Search for the cell housing the specified text and yield its (X, Y) center coordinate. 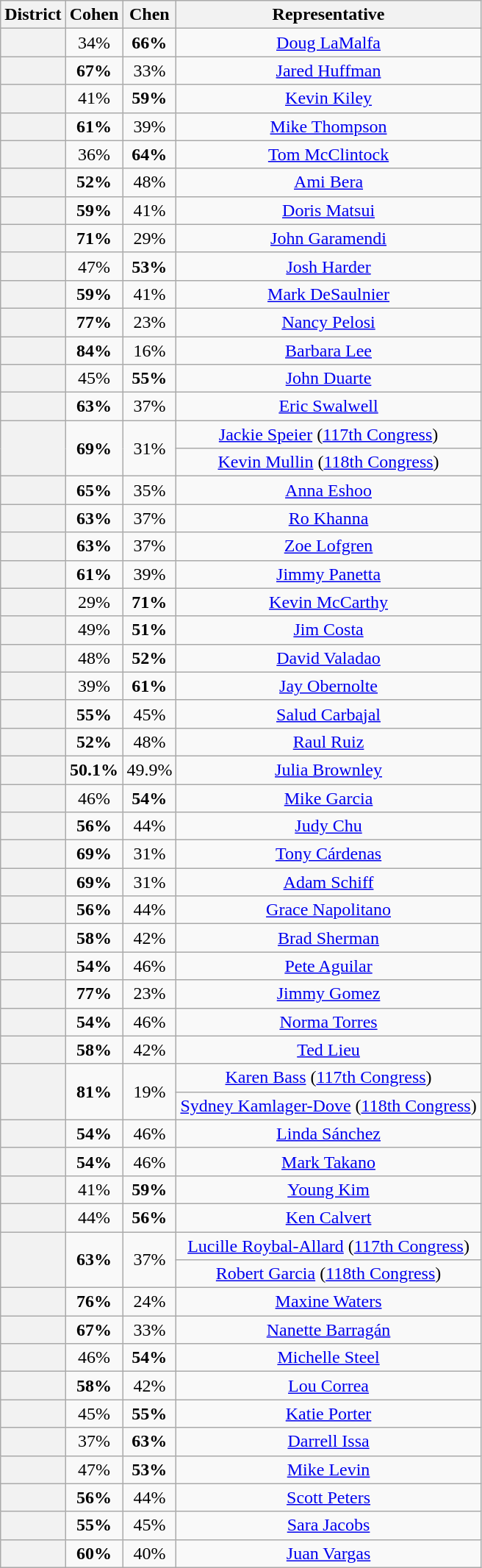
Doug LaMalfa (328, 43)
84% (94, 351)
Josh Harder (328, 266)
24% (150, 1302)
Tony Cárdenas (328, 854)
Ami Bera (328, 182)
Representative (328, 15)
Mark DeSaulnier (328, 294)
81% (94, 1092)
Nanette Barragán (328, 1330)
Ken Calvert (328, 1217)
Kevin Kiley (328, 99)
Juan Vargas (328, 1553)
Ted Lieu (328, 1050)
Jay Obernolte (328, 686)
Darrell Issa (328, 1442)
Ro Khanna (328, 518)
Tom McClintock (328, 154)
Nancy Pelosi (328, 322)
Young Kim (328, 1189)
Kevin Mullin (118th Congress) (328, 462)
Sydney Kamlager-Dove (118th Congress) (328, 1106)
64% (150, 154)
John Duarte (328, 379)
Doris Matsui (328, 210)
Katie Porter (328, 1414)
Judy Chu (328, 826)
Jim Costa (328, 630)
Scott Peters (328, 1497)
51% (150, 630)
Eric Swalwell (328, 407)
34% (94, 43)
66% (150, 43)
Jackie Speier (117th Congress) (328, 434)
50.1% (94, 770)
Jimmy Panetta (328, 574)
Raul Ruiz (328, 742)
Adam Schiff (328, 882)
David Valadao (328, 658)
16% (150, 351)
Kevin McCarthy (328, 602)
49.9% (150, 770)
Sara Jacobs (328, 1525)
Zoe Lofgren (328, 546)
Jimmy Gomez (328, 994)
76% (94, 1302)
John Garamendi (328, 238)
Chen (150, 15)
35% (150, 490)
Michelle Steel (328, 1358)
36% (94, 154)
District (33, 15)
Julia Brownley (328, 770)
65% (94, 490)
Robert Garcia (118th Congress) (328, 1274)
Maxine Waters (328, 1302)
Jared Huffman (328, 71)
Cohen (94, 15)
Grace Napolitano (328, 910)
Norma Torres (328, 1022)
Anna Eshoo (328, 490)
Linda Sánchez (328, 1134)
Mike Garcia (328, 798)
Mark Takano (328, 1161)
Barbara Lee (328, 351)
Mike Thompson (328, 126)
49% (94, 630)
Lucille Roybal-Allard (117th Congress) (328, 1246)
Lou Correa (328, 1386)
Pete Aguilar (328, 966)
Salud Carbajal (328, 714)
40% (150, 1553)
Karen Bass (117th Congress) (328, 1078)
Brad Sherman (328, 938)
19% (150, 1092)
Mike Levin (328, 1469)
60% (94, 1553)
